From the cell containing the given text, extract its center point as [X, Y] coordinate. 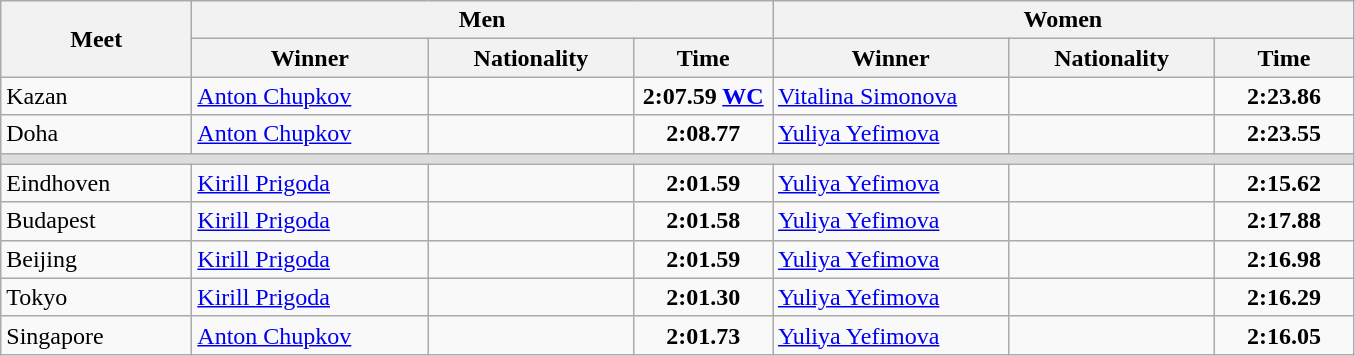
2:08.77 [704, 134]
Doha [96, 134]
Men [482, 20]
2:16.05 [1284, 335]
2:23.86 [1284, 96]
Singapore [96, 335]
Eindhoven [96, 183]
Kazan [96, 96]
Meet [96, 39]
2:16.98 [1284, 259]
Tokyo [96, 297]
2:01.30 [704, 297]
2:23.55 [1284, 134]
2:01.58 [704, 221]
2:16.29 [1284, 297]
2:15.62 [1284, 183]
2:17.88 [1284, 221]
2:07.59 WC [704, 96]
Women [1062, 20]
Beijing [96, 259]
Vitalina Simonova [890, 96]
2:01.73 [704, 335]
Budapest [96, 221]
